Find where the given text appears and provide that cell's center as (x, y) coordinate. 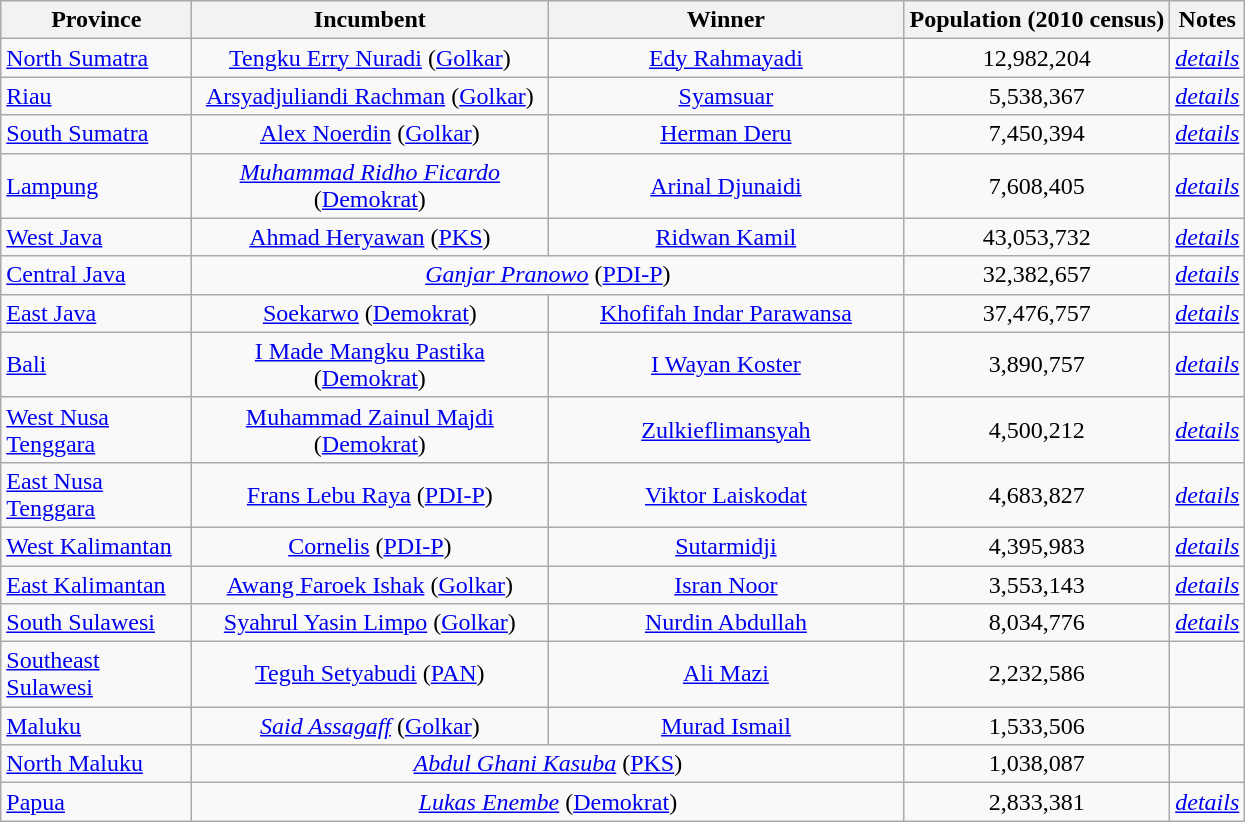
Riau (96, 96)
Lampung (96, 186)
Sutarmidji (726, 546)
37,476,757 (1037, 313)
Nurdin Abdullah (726, 623)
Frans Lebu Raya (PDI-P) (370, 494)
12,982,204 (1037, 58)
Incumbent (370, 20)
Awang Faroek Ishak (Golkar) (370, 585)
Khofifah Indar Parawansa (726, 313)
Zulkieflimansyah (726, 430)
Soekarwo (Demokrat) (370, 313)
I Wayan Koster (726, 364)
Arinal Djunaidi (726, 186)
4,683,827 (1037, 494)
Population (2010 census) (1037, 20)
Muhammad Zainul Majdi (Demokrat) (370, 430)
Murad Ismail (726, 726)
3,553,143 (1037, 585)
Alex Noerdin (Golkar) (370, 134)
4,395,983 (1037, 546)
Cornelis (PDI-P) (370, 546)
Arsyadjuliandi Rachman (Golkar) (370, 96)
Province (96, 20)
Viktor Laiskodat (726, 494)
1,038,087 (1037, 764)
Maluku (96, 726)
I Made Mangku Pastika (Demokrat) (370, 364)
4,500,212 (1037, 430)
South Sulawesi (96, 623)
West Nusa Tenggara (96, 430)
Said Assagaff (Golkar) (370, 726)
43,053,732 (1037, 237)
Syahrul Yasin Limpo (Golkar) (370, 623)
Notes (1208, 20)
2,833,381 (1037, 802)
1,533,506 (1037, 726)
Ali Mazi (726, 674)
Abdul Ghani Kasuba (PKS) (548, 764)
Central Java (96, 275)
Edy Rahmayadi (726, 58)
7,608,405 (1037, 186)
South Sumatra (96, 134)
Ridwan Kamil (726, 237)
32,382,657 (1037, 275)
8,034,776 (1037, 623)
2,232,586 (1037, 674)
Southeast Sulawesi (96, 674)
5,538,367 (1037, 96)
3,890,757 (1037, 364)
East Java (96, 313)
Tengku Erry Nuradi (Golkar) (370, 58)
Lukas Enembe (Demokrat) (548, 802)
East Nusa Tenggara (96, 494)
Ahmad Heryawan (PKS) (370, 237)
North Maluku (96, 764)
West Java (96, 237)
Herman Deru (726, 134)
Syamsuar (726, 96)
Isran Noor (726, 585)
Bali (96, 364)
West Kalimantan (96, 546)
Muhammad Ridho Ficardo (Demokrat) (370, 186)
Ganjar Pranowo (PDI-P) (548, 275)
Teguh Setyabudi (PAN) (370, 674)
Papua (96, 802)
North Sumatra (96, 58)
East Kalimantan (96, 585)
Winner (726, 20)
7,450,394 (1037, 134)
